For the text-containing cell, return its midpoint in [x, y] coordinate format. 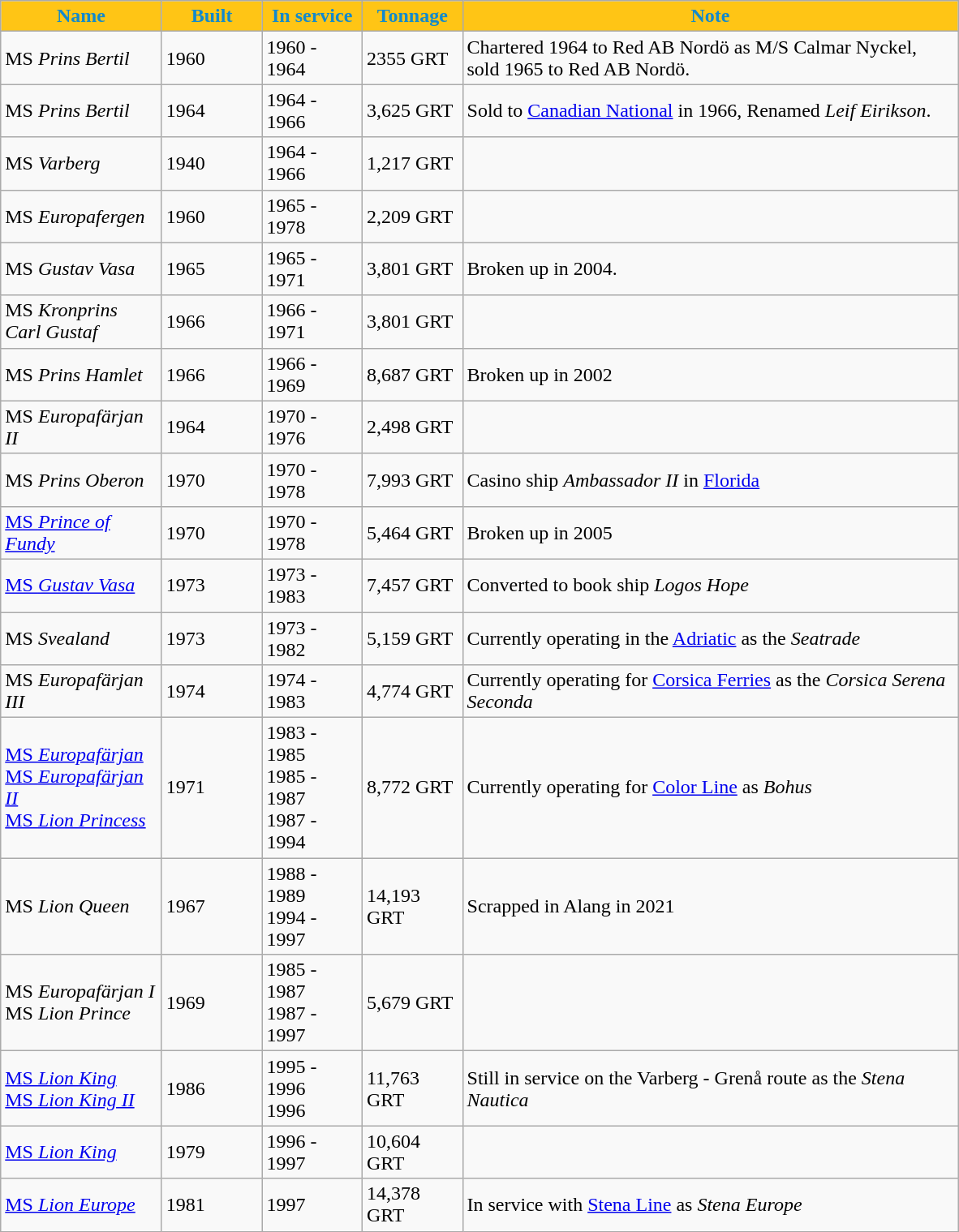
1965 [212, 269]
5,159 GRT [412, 637]
MS Lion Queen [81, 907]
MS Prince of Fundy [81, 532]
Currently operating in the Adriatic as the Seatrade [711, 637]
11,763 GRT [412, 1088]
MS Prins Hamlet [81, 375]
Still in service on the Varberg - Grenå route as the Stena Nautica [711, 1088]
1985 - 19871987 - 1997 [312, 1002]
7,457 GRT [412, 586]
Name [81, 16]
1971 [212, 788]
1966 - 1971 [312, 321]
1988 - 19891994 - 1997 [312, 907]
Converted to book ship Logos Hope [711, 586]
1966 - 1969 [312, 375]
1974 [212, 691]
Scrapped in Alang in 2021 [711, 907]
Tonnage [412, 16]
1940 [212, 164]
1965 - 1971 [312, 269]
MS Varberg [81, 164]
In service [312, 16]
Broken up in 2002 [711, 375]
MS EuropafärjanMS Europafärjan IIMS Lion Princess [81, 788]
1997 [312, 1205]
MS Europafärjan IMS Lion Prince [81, 1002]
MS Lion KingMS Lion King II [81, 1088]
2,498 GRT [412, 427]
1996 - 1997 [312, 1152]
Sold to Canadian National in 1966, Renamed Leif Eirikson. [711, 110]
Broken up in 2004. [711, 269]
1974 - 1983 [312, 691]
1981 [212, 1205]
14,378 GRT [412, 1205]
MS Europafärjan III [81, 691]
Currently operating for Corsica Ferries as the Corsica Serena Seconda [711, 691]
10,604 GRT [412, 1152]
MS Lion King [81, 1152]
1983 - 19851985 - 19871987 - 1994 [312, 788]
1995 - 19961996 [312, 1088]
1973 - 1983 [312, 586]
MS Lion Europe [81, 1205]
1969 [212, 1002]
MS Kronprins Carl Gustaf [81, 321]
14,193 GRT [412, 907]
MS Svealand [81, 637]
1,217 GRT [412, 164]
Currently operating for Color Line as Bohus [711, 788]
In service with Stena Line as Stena Europe [711, 1205]
Built [212, 16]
1986 [212, 1088]
MS Europafärjan II [81, 427]
8,772 GRT [412, 788]
1979 [212, 1152]
7,993 GRT [412, 480]
Casino ship Ambassador II in Florida [711, 480]
1960 - 1964 [312, 58]
4,774 GRT [412, 691]
8,687 GRT [412, 375]
Broken up in 2005 [711, 532]
2355 GRT [412, 58]
1965 - 1978 [312, 216]
1970 - 1976 [312, 427]
1973 - 1982 [312, 637]
MS Europafergen [81, 216]
MS Prins Oberon [81, 480]
Note [711, 16]
5,679 GRT [412, 1002]
Chartered 1964 to Red AB Nordö as M/S Calmar Nyckel, sold 1965 to Red AB Nordö. [711, 58]
3,625 GRT [412, 110]
1967 [212, 907]
2,209 GRT [412, 216]
5,464 GRT [412, 532]
